Find where the given text appears and provide that cell's center as [x, y] coordinate. 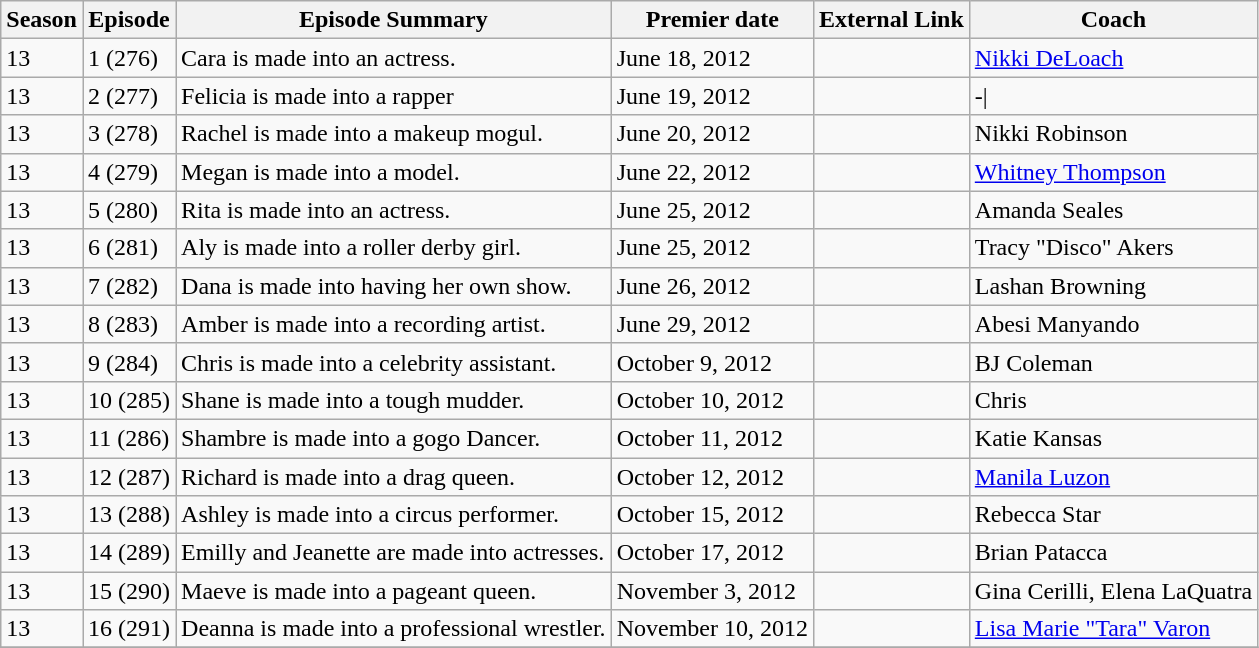
June 29, 2012 [712, 324]
Maeve is made into a pageant queen. [394, 591]
1 (276) [128, 58]
June 19, 2012 [712, 96]
Cara is made into an actress. [394, 58]
12 (287) [128, 477]
June 22, 2012 [712, 172]
Shane is made into a tough mudder. [394, 400]
Megan is made into a model. [394, 172]
-| [1113, 96]
Tracy "Disco" Akers [1113, 248]
October 12, 2012 [712, 477]
Episode Summary [394, 20]
16 (291) [128, 629]
Shambre is made into a gogo Dancer. [394, 438]
Deanna is made into a professional wrestler. [394, 629]
October 15, 2012 [712, 515]
Coach [1113, 20]
Felicia is made into a rapper [394, 96]
Episode [128, 20]
June 20, 2012 [712, 134]
Brian Patacca [1113, 553]
October 11, 2012 [712, 438]
Whitney Thompson [1113, 172]
Chris [1113, 400]
Aly is made into a roller derby girl. [394, 248]
7 (282) [128, 286]
Amanda Seales [1113, 210]
BJ Coleman [1113, 362]
October 9, 2012 [712, 362]
Rachel is made into a makeup mogul. [394, 134]
Amber is made into a recording artist. [394, 324]
Gina Cerilli, Elena LaQuatra [1113, 591]
October 10, 2012 [712, 400]
10 (285) [128, 400]
2 (277) [128, 96]
November 10, 2012 [712, 629]
13 (288) [128, 515]
Nikki Robinson [1113, 134]
Katie Kansas [1113, 438]
9 (284) [128, 362]
Ashley is made into a circus performer. [394, 515]
Rebecca Star [1113, 515]
6 (281) [128, 248]
Manila Luzon [1113, 477]
4 (279) [128, 172]
Premier date [712, 20]
14 (289) [128, 553]
Dana is made into having her own show. [394, 286]
15 (290) [128, 591]
June 18, 2012 [712, 58]
October 17, 2012 [712, 553]
5 (280) [128, 210]
Lisa Marie "Tara" Varon [1113, 629]
Richard is made into a drag queen. [394, 477]
June 26, 2012 [712, 286]
Abesi Manyando [1113, 324]
External Link [892, 20]
November 3, 2012 [712, 591]
Emilly and Jeanette are made into actresses. [394, 553]
Season [42, 20]
Nikki DeLoach [1113, 58]
11 (286) [128, 438]
3 (278) [128, 134]
Chris is made into a celebrity assistant. [394, 362]
8 (283) [128, 324]
Lashan Browning [1113, 286]
Rita is made into an actress. [394, 210]
